For the text-containing cell, return its midpoint in [X, Y] coordinate format. 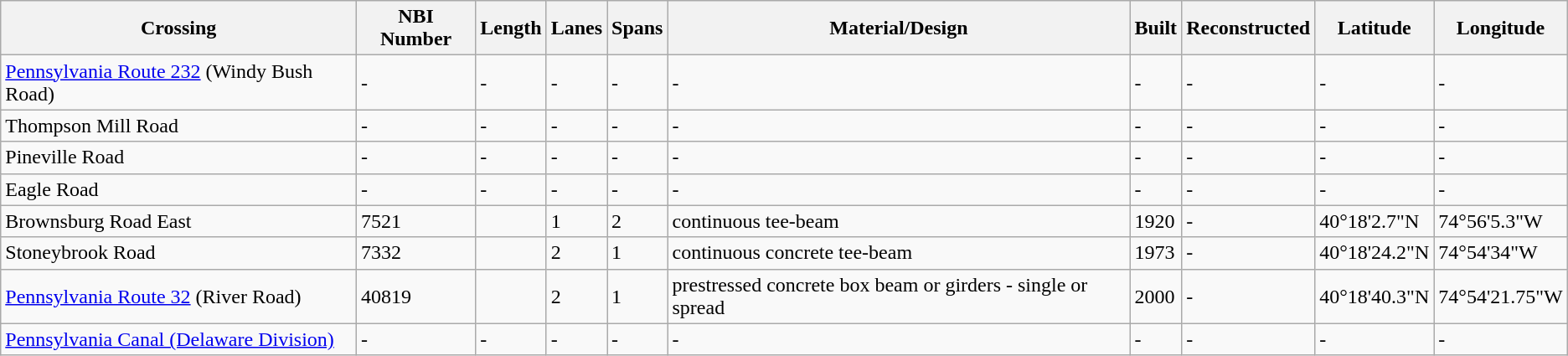
74°54'21.75"W [1501, 297]
74°54'34"W [1501, 253]
1973 [1156, 253]
Spans [637, 28]
74°56'5.3"W [1501, 221]
Lanes [576, 28]
NBI Number [416, 28]
Length [511, 28]
Stoneybrook Road [179, 253]
Built [1156, 28]
Thompson Mill Road [179, 126]
continuous tee-beam [899, 221]
Longitude [1501, 28]
Pineville Road [179, 157]
2000 [1156, 297]
Pennsylvania Route 232 (Windy Bush Road) [179, 82]
prestressed concrete box beam or girders - single or spread [899, 297]
7521 [416, 221]
7332 [416, 253]
Crossing [179, 28]
continuous concrete tee-beam [899, 253]
Material/Design [899, 28]
Pennsylvania Route 32 (River Road) [179, 297]
1920 [1156, 221]
40°18'2.7"N [1375, 221]
Eagle Road [179, 189]
Reconstructed [1248, 28]
40°18'40.3"N [1375, 297]
40°18'24.2"N [1375, 253]
Latitude [1375, 28]
Brownsburg Road East [179, 221]
Pennsylvania Canal (Delaware Division) [179, 339]
40819 [416, 297]
